Output the (x, y) coordinate of the center of the cell containing the given text.  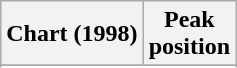
Peakposition (189, 34)
Chart (1998) (72, 34)
